Find where the given text appears and provide that cell's center as [x, y] coordinate. 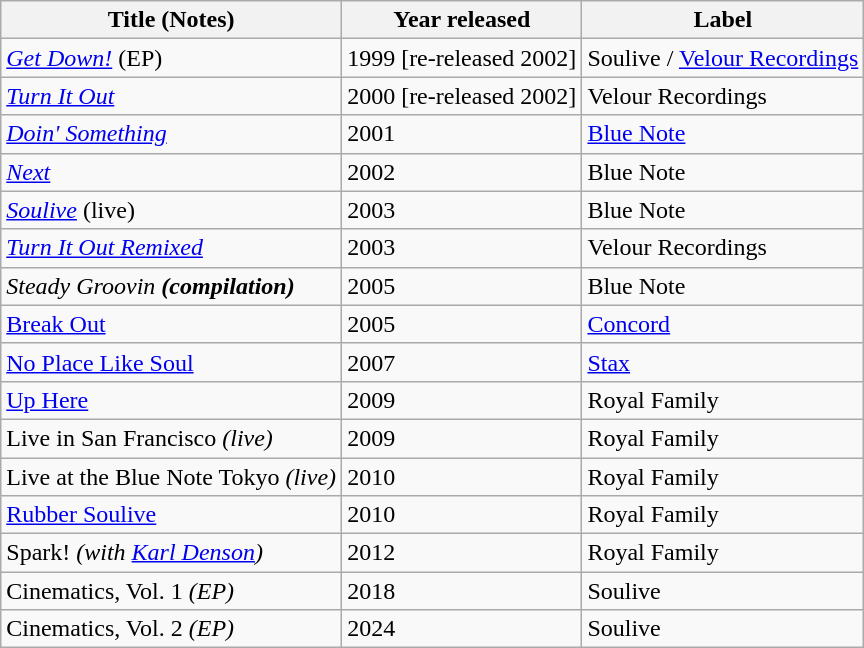
Soulive (live) [172, 210]
Label [723, 20]
Cinematics, Vol. 2 (EP) [172, 629]
Live at the Blue Note Tokyo (live) [172, 477]
Break Out [172, 324]
Rubber Soulive [172, 515]
Soulive / Velour Recordings [723, 58]
2012 [462, 553]
Next [172, 172]
Live in San Francisco (live) [172, 438]
Turn It Out [172, 96]
No Place Like Soul [172, 362]
Stax [723, 362]
Year released [462, 20]
Turn It Out Remixed [172, 248]
Spark! (with Karl Denson) [172, 553]
Steady Groovin (compilation) [172, 286]
2001 [462, 134]
2002 [462, 172]
Doin' Something [172, 134]
Up Here [172, 400]
Get Down! (EP) [172, 58]
2024 [462, 629]
2007 [462, 362]
Concord [723, 324]
2000 [re-released 2002] [462, 96]
2018 [462, 591]
Cinematics, Vol. 1 (EP) [172, 591]
1999 [re-released 2002] [462, 58]
Title (Notes) [172, 20]
